Determine the [X, Y] coordinate at the center of the cell enclosing the given text.  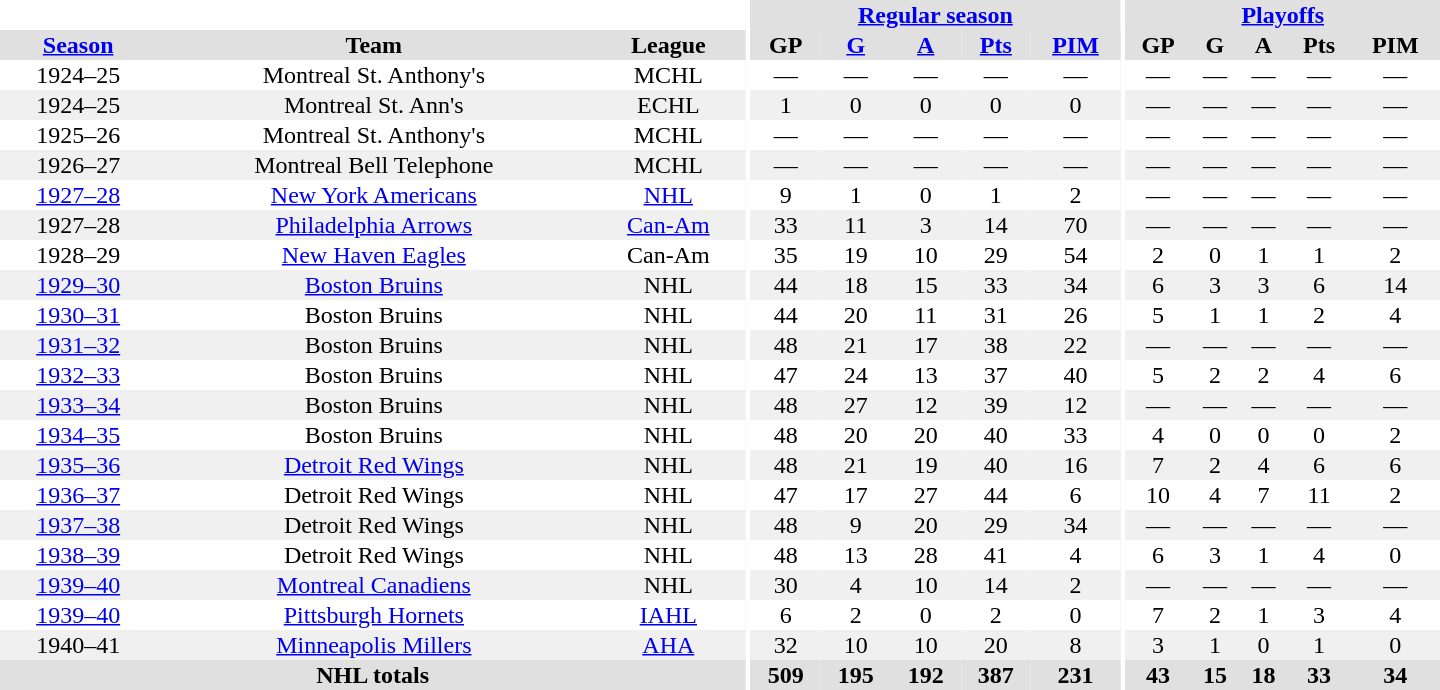
Season [78, 45]
37 [996, 375]
1940–41 [78, 645]
1936–37 [78, 495]
26 [1076, 315]
41 [996, 555]
New Haven Eagles [374, 255]
1931–32 [78, 345]
Montreal St. Ann's [374, 105]
43 [1158, 675]
509 [786, 675]
NHL totals [372, 675]
Regular season [936, 15]
1932–33 [78, 375]
32 [786, 645]
1925–26 [78, 135]
Minneapolis Millers [374, 645]
1937–38 [78, 525]
195 [856, 675]
Playoffs [1282, 15]
Montreal Bell Telephone [374, 165]
Pittsburgh Hornets [374, 615]
Philadelphia Arrows [374, 225]
ECHL [668, 105]
387 [996, 675]
1938–39 [78, 555]
1935–36 [78, 465]
39 [996, 405]
35 [786, 255]
38 [996, 345]
1930–31 [78, 315]
31 [996, 315]
1926–27 [78, 165]
League [668, 45]
231 [1076, 675]
IAHL [668, 615]
192 [926, 675]
1928–29 [78, 255]
Montreal Canadiens [374, 585]
16 [1076, 465]
54 [1076, 255]
8 [1076, 645]
70 [1076, 225]
Team [374, 45]
22 [1076, 345]
24 [856, 375]
1933–34 [78, 405]
1934–35 [78, 435]
New York Americans [374, 195]
1929–30 [78, 285]
28 [926, 555]
30 [786, 585]
AHA [668, 645]
